Capture the cell that displays the provided text and extract its [x, y] central coordinate. 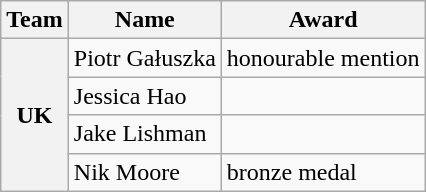
Piotr Gałuszka [144, 58]
Name [144, 20]
Nik Moore [144, 172]
Team [35, 20]
Jake Lishman [144, 134]
bronze medal [323, 172]
honourable mention [323, 58]
Jessica Hao [144, 96]
Award [323, 20]
UK [35, 115]
